Provide the (x, y) coordinate of the cell's center where the given text is located.  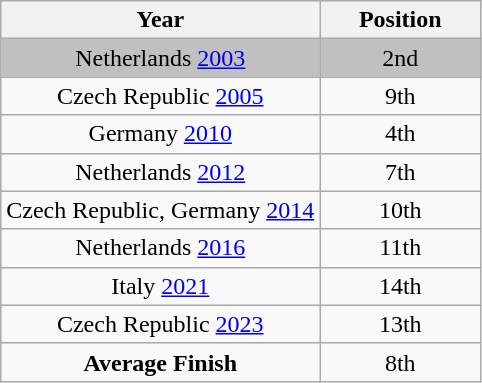
Czech Republic 2005 (160, 96)
8th (400, 362)
Year (160, 20)
7th (400, 172)
10th (400, 210)
Czech Republic 2023 (160, 324)
Average Finish (160, 362)
14th (400, 286)
4th (400, 134)
Czech Republic, Germany 2014 (160, 210)
11th (400, 248)
2nd (400, 58)
Italy 2021 (160, 286)
Netherlands 2012 (160, 172)
13th (400, 324)
Netherlands 2016 (160, 248)
9th (400, 96)
Position (400, 20)
Germany 2010 (160, 134)
Netherlands 2003 (160, 58)
